Find where the given text appears and provide that cell's center as (X, Y) coordinate. 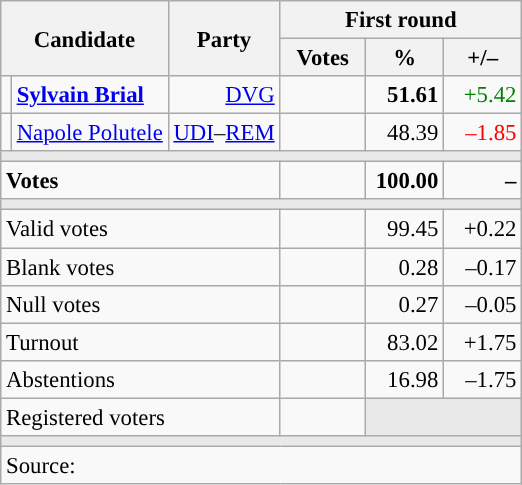
Candidate (84, 38)
+1.75 (483, 342)
100.00 (405, 181)
Napole Polutele (90, 133)
48.39 (405, 133)
51.61 (405, 95)
– (483, 181)
Abstentions (140, 379)
–1.85 (483, 133)
+/– (483, 58)
–0.17 (483, 267)
–1.75 (483, 379)
0.28 (405, 267)
16.98 (405, 379)
DVG (224, 95)
% (405, 58)
+0.22 (483, 229)
UDI–REM (224, 133)
Valid votes (140, 229)
Turnout (140, 342)
Party (224, 38)
First round (401, 20)
Null votes (140, 304)
99.45 (405, 229)
+5.42 (483, 95)
83.02 (405, 342)
Blank votes (140, 267)
0.27 (405, 304)
Registered voters (140, 417)
Source: (262, 465)
–0.05 (483, 304)
Sylvain Brial (90, 95)
